Capture the cell that displays the provided text and extract its (X, Y) central coordinate. 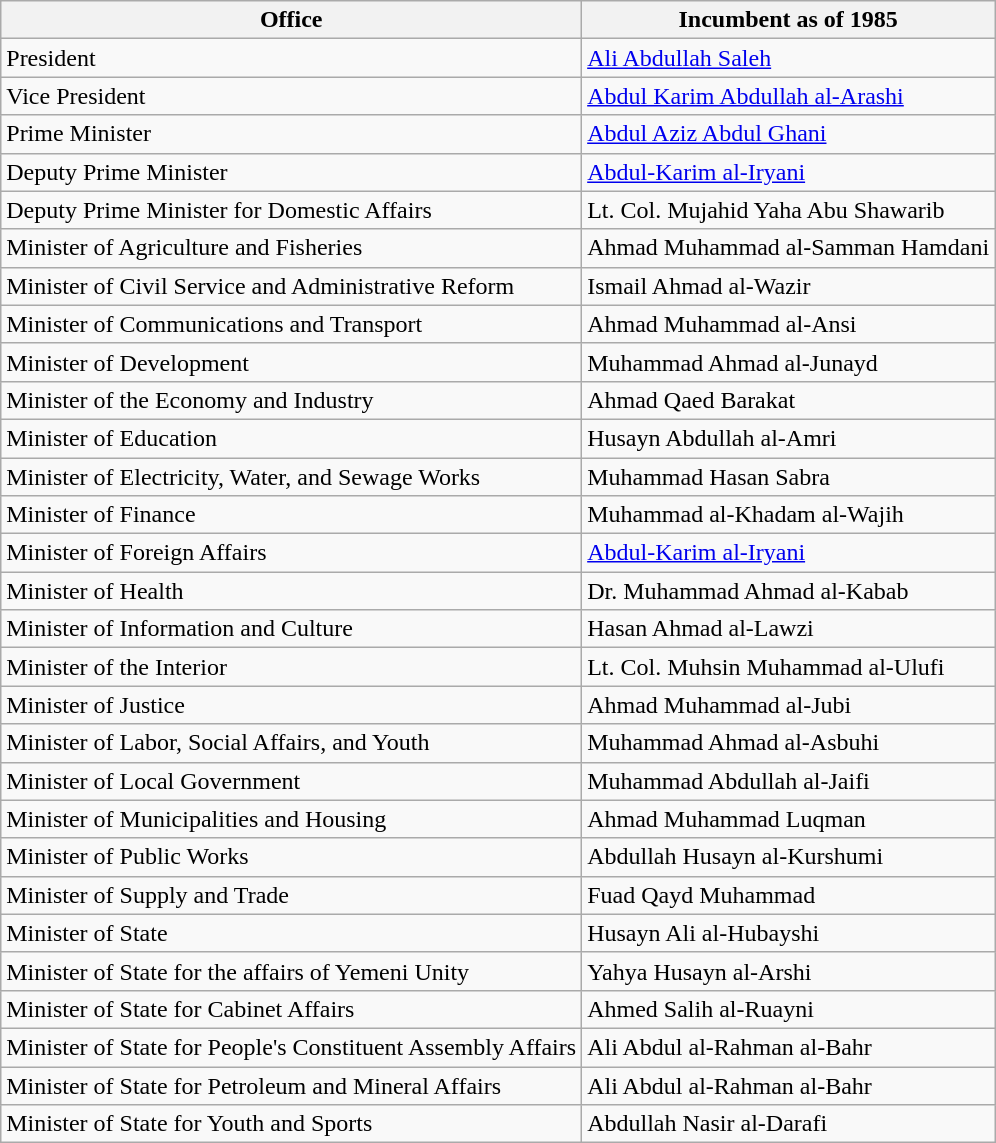
Minister of the Economy and Industry (292, 400)
Minister of Agriculture and Fisheries (292, 248)
Ismail Ahmad al-Wazir (788, 286)
Incumbent as of 1985 (788, 20)
Ahmad Muhammad Luqman (788, 819)
Minister of State for Cabinet Affairs (292, 1009)
Minister of Local Government (292, 781)
Deputy Prime Minister (292, 172)
Yahya Husayn al-Arshi (788, 971)
Muhammad Ahmad al-Junayd (788, 362)
Minister of State for Petroleum and Mineral Affairs (292, 1085)
Husayn Abdullah al-Amri (788, 438)
Ali Abdullah Saleh (788, 58)
Abdul Karim Abdullah al-Arashi (788, 96)
Minister of the Interior (292, 667)
Deputy Prime Minister for Domestic Affairs (292, 210)
Minister of State for Youth and Sports (292, 1124)
Minister of Development (292, 362)
Muhammad Abdullah al-Jaifi (788, 781)
Dr. Muhammad Ahmad al-Kabab (788, 591)
Minister of Civil Service and Administrative Reform (292, 286)
Minister of Supply and Trade (292, 895)
Minister of Labor, Social Affairs, and Youth (292, 743)
Muhammad Hasan Sabra (788, 477)
Minister of Information and Culture (292, 629)
Husayn Ali al-Hubayshi (788, 933)
Minister of Communications and Transport (292, 324)
Fuad Qayd Muhammad (788, 895)
Minister of Education (292, 438)
Lt. Col. Mujahid Yaha Abu Shawarib (788, 210)
Minister of State for People's Constituent Assembly Affairs (292, 1047)
Abdullah Nasir al-Darafi (788, 1124)
Muhammad al-Khadam al-Wajih (788, 515)
Minister of Municipalities and Housing (292, 819)
Minister of Justice (292, 705)
President (292, 58)
Ahmad Muhammad al-Ansi (788, 324)
Prime Minister (292, 134)
Office (292, 20)
Minister of State (292, 933)
Vice President (292, 96)
Ahmad Muhammad al-Jubi (788, 705)
Abdul Aziz Abdul Ghani (788, 134)
Minister of Foreign Affairs (292, 553)
Minister of Health (292, 591)
Minister of Finance (292, 515)
Minister of Electricity, Water, and Sewage Works (292, 477)
Ahmed Salih al-Ruayni (788, 1009)
Abdullah Husayn al-Kurshumi (788, 857)
Ahmad Qaed Barakat (788, 400)
Ahmad Muhammad al-Samman Hamdani (788, 248)
Minister of Public Works (292, 857)
Hasan Ahmad al-Lawzi (788, 629)
Lt. Col. Muhsin Muhammad al-Ulufi (788, 667)
Minister of State for the affairs of Yemeni Unity (292, 971)
Muhammad Ahmad al-Asbuhi (788, 743)
